Determine the [X, Y] coordinate at the center of the cell enclosing the given text.  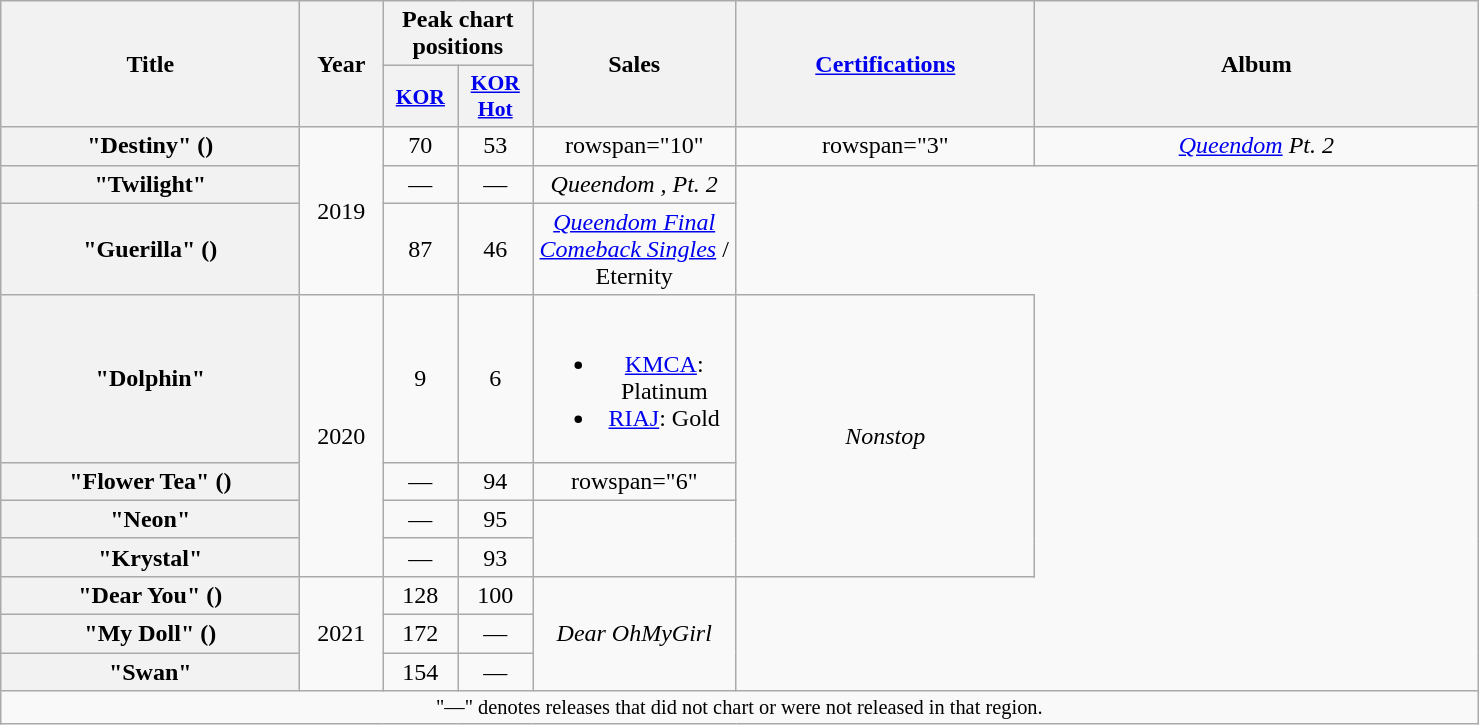
128 [420, 595]
"Flower Tea" () [150, 481]
"Twilight" [150, 184]
53 [496, 146]
rowspan="3" [886, 146]
2020 [342, 436]
95 [496, 519]
Queendom Pt. 2 [1256, 146]
Sales [634, 64]
2019 [342, 211]
Album [1256, 64]
Title [150, 64]
KOR [420, 96]
KMCA: PlatinumRIAJ: Gold [634, 378]
Year [342, 64]
"—" denotes releases that did not chart or were not released in that region. [740, 708]
154 [420, 671]
"Swan" [150, 671]
70 [420, 146]
rowspan="6" [634, 481]
Peak chart positions [458, 34]
Queendom Final Comeback Singles / Eternity [634, 249]
rowspan="10" [634, 146]
93 [496, 557]
6 [496, 378]
Certifications [886, 64]
"Dolphin" [150, 378]
Nonstop [886, 436]
"Guerilla" () [150, 249]
"Destiny" () [150, 146]
"My Doll" () [150, 633]
"Neon" [150, 519]
2021 [342, 633]
87 [420, 249]
172 [420, 633]
"Dear You" () [150, 595]
100 [496, 595]
9 [420, 378]
94 [496, 481]
Dear OhMyGirl [634, 633]
KORHot [496, 96]
Queendom , Pt. 2 [634, 184]
46 [496, 249]
"Krystal" [150, 557]
